Pinpoint the cell where the given text exists, returning its [x, y] midpoint coordinate. 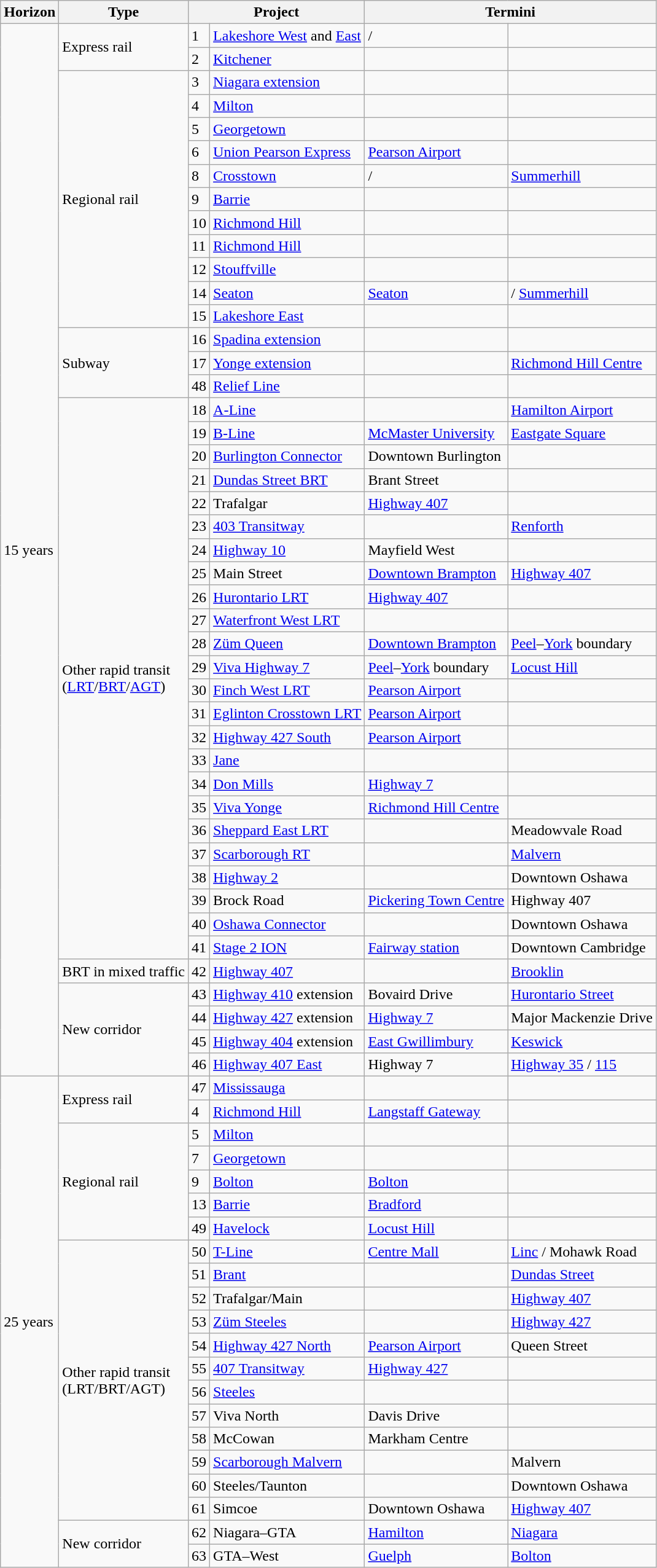
Kitchener [287, 59]
Pickering Town Centre [436, 901]
Summerhill [582, 176]
35 [199, 807]
31 [199, 714]
Hamilton Airport [582, 410]
7 [199, 1158]
Highway 10 [287, 550]
Dundas Street [582, 1275]
Highway 410 extension [287, 994]
55 [199, 1368]
15 years [29, 551]
12 [199, 269]
63 [199, 1556]
Spadina extension [287, 340]
Viva Yonge [287, 807]
6 [199, 152]
45 [199, 1041]
Stouffville [287, 269]
407 Transitway [287, 1368]
54 [199, 1345]
Markham Centre [436, 1439]
Queen Street [582, 1345]
33 [199, 761]
Highway 427 North [287, 1345]
Relief Line [287, 386]
38 [199, 877]
Highway 427 extension [287, 1017]
Meadowvale Road [582, 831]
49 [199, 1228]
Brooklin [582, 971]
Burlington Connector [287, 457]
52 [199, 1298]
B-Line [287, 433]
Eastgate Square [582, 433]
51 [199, 1275]
Havelock [287, 1228]
Lakeshore West and East [287, 36]
Scarborough RT [287, 854]
Sheppard East LRT [287, 831]
403 Transitway [287, 527]
Main Street [287, 573]
Züm Queen [287, 643]
Brant [287, 1275]
53 [199, 1322]
Finch West LRT [287, 691]
Mayfield West [436, 550]
Keswick [582, 1041]
McMaster University [436, 433]
57 [199, 1415]
26 [199, 597]
Union Pearson Express [287, 152]
Linc / Mohawk Road [582, 1252]
39 [199, 901]
27 [199, 620]
Yonge extension [287, 363]
36 [199, 831]
28 [199, 643]
Type [124, 12]
29 [199, 667]
1 [199, 36]
Waterfront West LRT [287, 620]
Oshawa Connector [287, 924]
41 [199, 947]
20 [199, 457]
Mississauga [287, 1088]
Project [276, 12]
GTA–West [287, 1556]
/ Summerhill [582, 293]
Bradford [436, 1205]
3 [199, 82]
Niagara extension [287, 82]
48 [199, 386]
Davis Drive [436, 1415]
Downtown Cambridge [582, 947]
14 [199, 293]
Guelph [436, 1556]
43 [199, 994]
Eglinton Crosstown LRT [287, 714]
Trafalgar [287, 503]
59 [199, 1462]
22 [199, 503]
34 [199, 784]
2 [199, 59]
T-Line [287, 1252]
McCowan [287, 1439]
Renforth [582, 527]
Termini [511, 12]
40 [199, 924]
Brock Road [287, 901]
Viva Highway 7 [287, 667]
15 [199, 316]
10 [199, 222]
Don Mills [287, 784]
25 [199, 573]
A-Line [287, 410]
Züm Steeles [287, 1322]
Niagara–GTA [287, 1532]
Hurontario Street [582, 994]
21 [199, 480]
Fairway station [436, 947]
Lakeshore East [287, 316]
62 [199, 1532]
Hurontario LRT [287, 597]
Highway 35 / 115 [582, 1065]
Niagara [582, 1532]
Brant Street [436, 480]
BRT in mixed traffic [124, 971]
Langstaff Gateway [436, 1111]
42 [199, 971]
30 [199, 691]
16 [199, 340]
Highway 407 East [287, 1065]
23 [199, 527]
East Gwillimbury [436, 1041]
32 [199, 737]
44 [199, 1017]
Bovaird Drive [436, 994]
Centre Mall [436, 1252]
60 [199, 1486]
46 [199, 1065]
24 [199, 550]
Crosstown [287, 176]
Subway [124, 363]
18 [199, 410]
Scarborough Malvern [287, 1462]
Viva North [287, 1415]
Jane [287, 761]
56 [199, 1392]
Major Mackenzie Drive [582, 1017]
37 [199, 854]
8 [199, 176]
11 [199, 246]
Highway 404 extension [287, 1041]
Highway 2 [287, 877]
13 [199, 1205]
47 [199, 1088]
Trafalgar/Main [287, 1298]
Highway 427 South [287, 737]
Dundas Street BRT [287, 480]
Hamilton [436, 1532]
50 [199, 1252]
61 [199, 1509]
25 years [29, 1322]
Steeles/Taunton [287, 1486]
17 [199, 363]
19 [199, 433]
Steeles [287, 1392]
Horizon [29, 12]
Downtown Burlington [436, 457]
Simcoe [287, 1509]
58 [199, 1439]
Stage 2 ION [287, 947]
